Return [X, Y] of the center of cell containing provided text 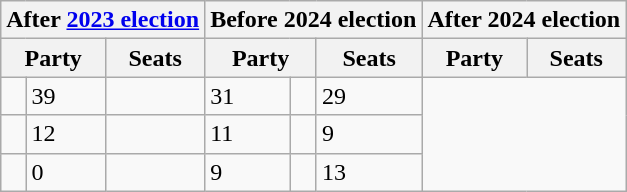
After 2024 election [524, 20]
0 [66, 172]
Before 2024 election [314, 20]
After 2023 election [103, 20]
31 [248, 96]
12 [66, 134]
29 [368, 96]
13 [368, 172]
11 [248, 134]
39 [66, 96]
